For the text-containing cell, return its midpoint in [x, y] coordinate format. 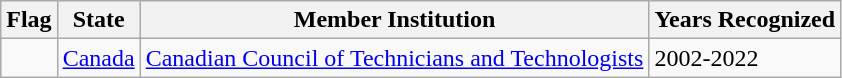
Canada [98, 58]
Flag [29, 20]
Canadian Council of Technicians and Technologists [394, 58]
Member Institution [394, 20]
2002-2022 [745, 58]
Years Recognized [745, 20]
State [98, 20]
